Identify which cell holds the provided text, then report its (x, y) central coordinate. 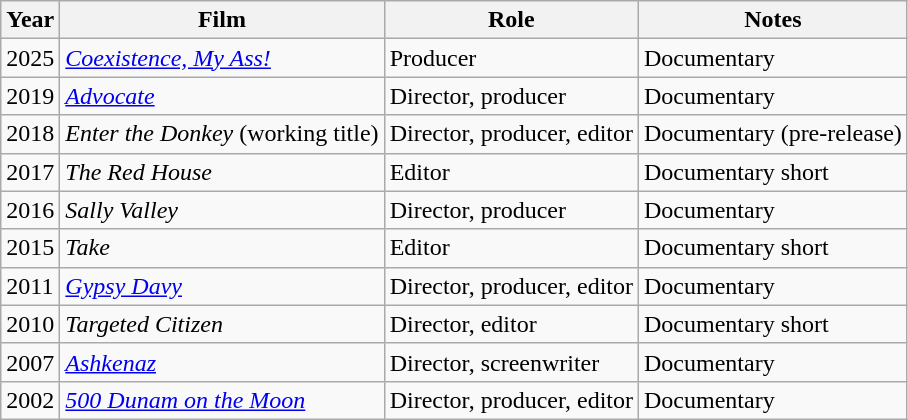
Film (222, 20)
Advocate (222, 96)
Year (30, 20)
500 Dunam on the Moon (222, 400)
2017 (30, 172)
Documentary (pre-release) (772, 134)
Director, editor (511, 324)
Sally Valley (222, 210)
2016 (30, 210)
Ashkenaz (222, 362)
Notes (772, 20)
Take (222, 248)
2011 (30, 286)
Producer (511, 58)
Gypsy Davy (222, 286)
2010 (30, 324)
Role (511, 20)
2002 (30, 400)
2015 (30, 248)
2025 (30, 58)
2007 (30, 362)
Enter the Donkey (working title) (222, 134)
Director, screenwriter (511, 362)
2018 (30, 134)
Targeted Citizen (222, 324)
The Red House (222, 172)
2019 (30, 96)
Coexistence, My Ass! (222, 58)
